From the cell containing the given text, extract its center point as (X, Y) coordinate. 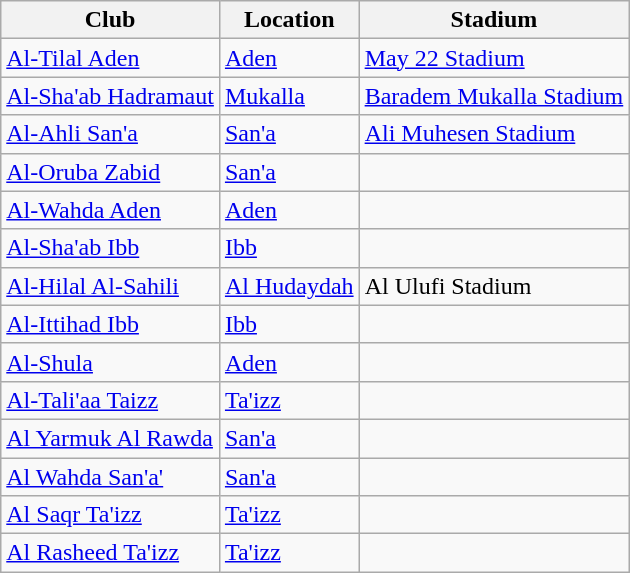
Al-Sha'ab Ibb (110, 248)
Al Saqr Ta'izz (110, 515)
Club (110, 20)
Al-Oruba Zabid (110, 172)
Al-Sha'ab Hadramaut (110, 96)
Al-Shula (110, 362)
Al Rasheed Ta'izz (110, 553)
Al Yarmuk Al Rawda (110, 438)
Baradem Mukalla Stadium (494, 96)
Ali Muhesen Stadium (494, 134)
Al-Hilal Al-Sahili (110, 286)
May 22 Stadium (494, 58)
Mukalla (289, 96)
Al Wahda San'a' (110, 477)
Al Ulufi Stadium (494, 286)
Al-Ahli San'a (110, 134)
Al-Tali'aa Taizz (110, 400)
Al-Ittihad Ibb (110, 324)
Al-Wahda Aden (110, 210)
Location (289, 20)
Al Hudaydah (289, 286)
Al-Tilal Aden (110, 58)
Stadium (494, 20)
